Output the (X, Y) coordinate of the center of the cell containing the given text.  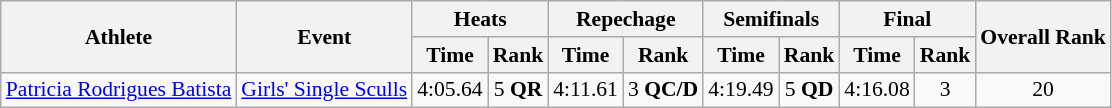
5 QR (518, 90)
3 (946, 90)
3 QC/D (663, 90)
Heats (480, 19)
Athlete (119, 36)
Girls' Single Sculls (324, 90)
4:19.49 (740, 90)
5 QD (810, 90)
Final (907, 19)
Repechage (626, 19)
4:05.64 (450, 90)
Semifinals (771, 19)
Overall Rank (1042, 36)
Event (324, 36)
20 (1042, 90)
Patricia Rodrigues Batista (119, 90)
4:16.08 (876, 90)
4:11.61 (586, 90)
